Return (x, y) of the center of cell containing provided text 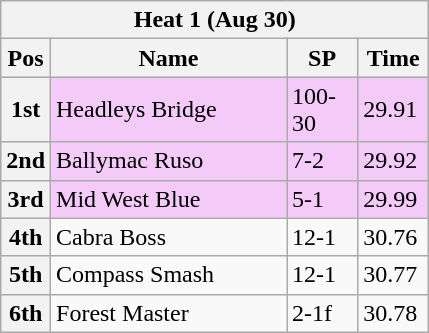
Time (394, 58)
Compass Smash (169, 275)
2-1f (322, 313)
Cabra Boss (169, 237)
5-1 (322, 199)
5th (26, 275)
3rd (26, 199)
Mid West Blue (169, 199)
Name (169, 58)
SP (322, 58)
30.77 (394, 275)
100-30 (322, 110)
4th (26, 237)
7-2 (322, 161)
29.92 (394, 161)
29.99 (394, 199)
Headleys Bridge (169, 110)
2nd (26, 161)
Ballymac Ruso (169, 161)
1st (26, 110)
Forest Master (169, 313)
30.76 (394, 237)
30.78 (394, 313)
29.91 (394, 110)
Pos (26, 58)
Heat 1 (Aug 30) (215, 20)
6th (26, 313)
